Scan for the cell matching the given text and deliver its (X, Y) coordinate at center. 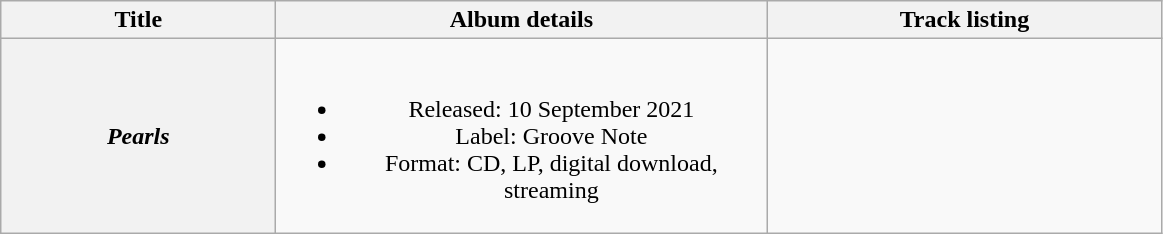
Released: 10 September 2021Label: Groove NoteFormat: CD, LP, digital download, streaming (522, 136)
Album details (522, 20)
Title (138, 20)
Track listing (964, 20)
Pearls (138, 136)
